Detect which cell encompasses the target text, then output its [X, Y] center coordinate. 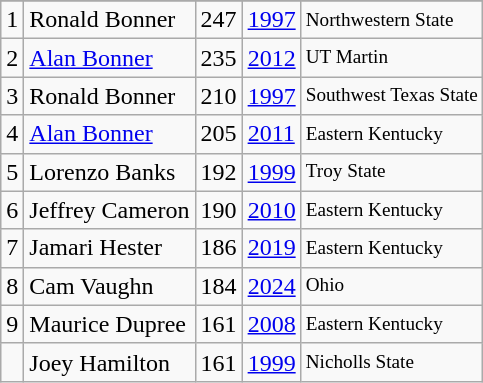
205 [218, 134]
1 [12, 20]
Ohio [392, 286]
2 [12, 58]
184 [218, 286]
9 [12, 324]
Cam Vaughn [110, 286]
UT Martin [392, 58]
Lorenzo Banks [110, 172]
2011 [272, 134]
Jamari Hester [110, 248]
2024 [272, 286]
5 [12, 172]
2019 [272, 248]
3 [12, 96]
186 [218, 248]
Northwestern State [392, 20]
Nicholls State [392, 362]
6 [12, 210]
210 [218, 96]
235 [218, 58]
192 [218, 172]
Maurice Dupree [110, 324]
Southwest Texas State [392, 96]
2012 [272, 58]
2010 [272, 210]
2008 [272, 324]
8 [12, 286]
247 [218, 20]
7 [12, 248]
Jeffrey Cameron [110, 210]
4 [12, 134]
190 [218, 210]
Joey Hamilton [110, 362]
Troy State [392, 172]
